Provide the (X, Y) coordinate of the cell's center where the given text is located.  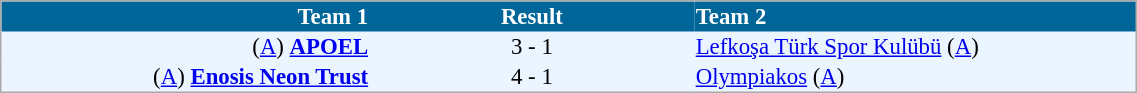
Lefkoşa Türk Spor Kulübü (A) (916, 47)
(A) APOEL (186, 47)
4 - 1 (532, 77)
Result (532, 16)
Team 1 (186, 16)
Team 2 (916, 16)
3 - 1 (532, 47)
(A) Enosis Neon Trust (186, 77)
Olympiakos (A) (916, 77)
